Identify which cell holds the provided text, then report its [X, Y] central coordinate. 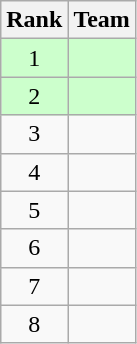
5 [34, 210]
Team [102, 20]
7 [34, 286]
1 [34, 58]
Rank [34, 20]
4 [34, 172]
3 [34, 134]
2 [34, 96]
6 [34, 248]
8 [34, 324]
